Detect which cell encompasses the target text, then output its [x, y] center coordinate. 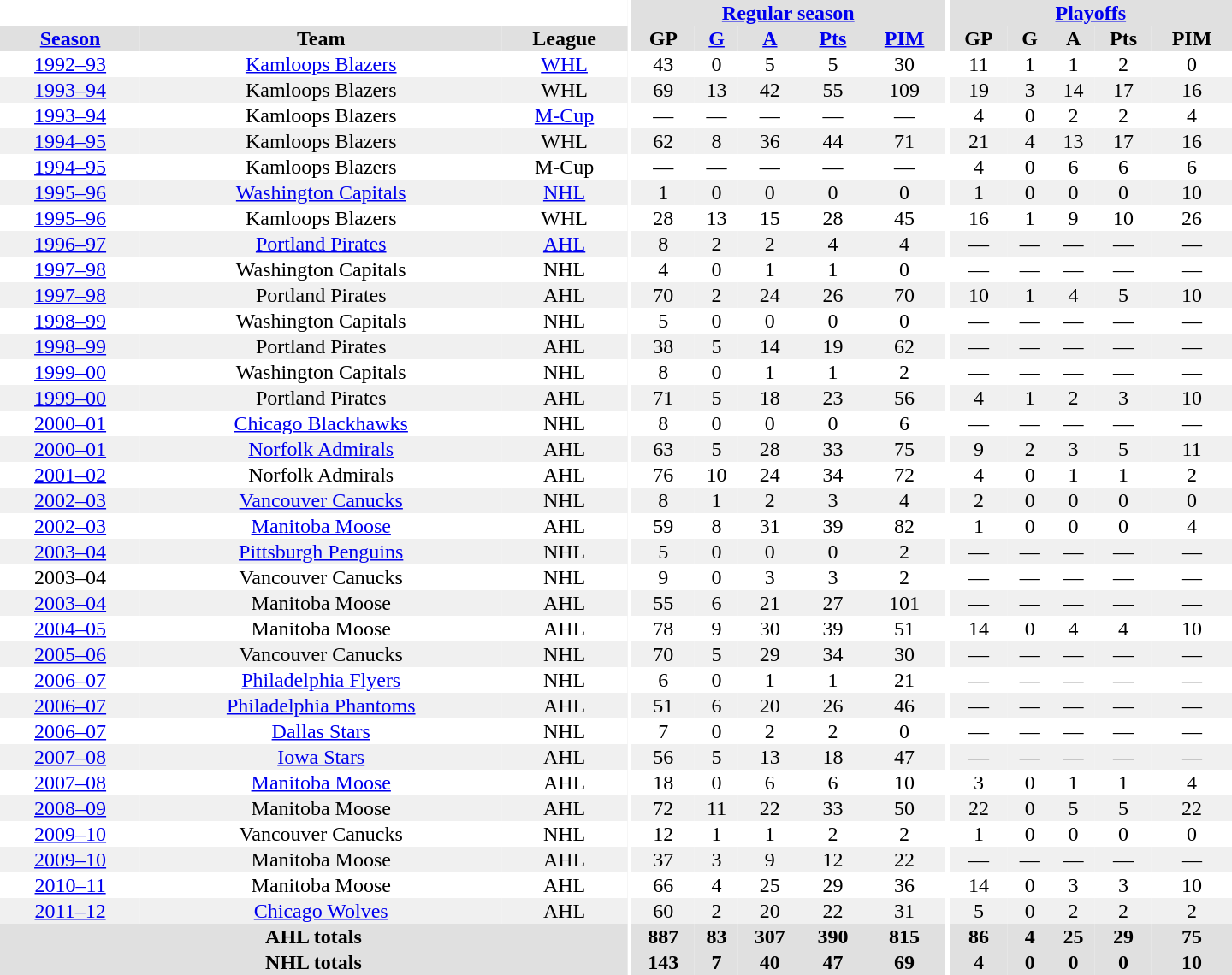
887 [664, 937]
86 [979, 937]
2011–12 [70, 911]
Team [321, 38]
37 [664, 860]
League [565, 38]
AHL totals [313, 937]
43 [664, 64]
23 [833, 398]
83 [717, 937]
143 [664, 962]
2005–06 [70, 654]
44 [833, 141]
1992–93 [70, 64]
76 [664, 475]
40 [770, 962]
42 [770, 90]
Iowa Stars [321, 757]
109 [904, 90]
27 [833, 603]
Season [70, 38]
38 [664, 346]
78 [664, 629]
60 [664, 911]
Regular season [789, 13]
2001–02 [70, 475]
1996–97 [70, 244]
Playoffs [1091, 13]
Chicago Wolves [321, 911]
2004–05 [70, 629]
Philadelphia Flyers [321, 680]
50 [904, 808]
2010–11 [70, 885]
Pittsburgh Penguins [321, 552]
46 [904, 706]
NHL totals [313, 962]
307 [770, 937]
Dallas Stars [321, 731]
59 [664, 526]
45 [904, 218]
66 [664, 885]
82 [904, 526]
815 [904, 937]
Philadelphia Phantoms [321, 706]
63 [664, 449]
Chicago Blackhawks [321, 423]
390 [833, 937]
2008–09 [70, 808]
101 [904, 603]
15 [770, 218]
